Output the [X, Y] coordinate of the center of the cell containing the given text.  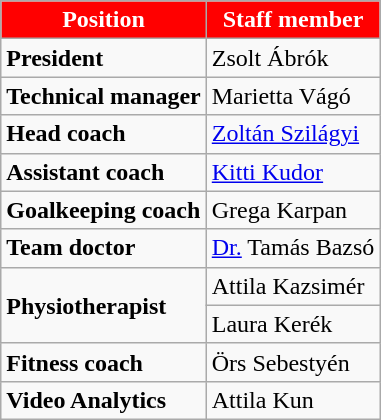
Dr. Tamás Bazsó [293, 248]
Video Analytics [104, 400]
Attila Kun [293, 400]
Head coach [104, 134]
Attila Kazsimér [293, 286]
President [104, 58]
Position [104, 20]
Kitti Kudor [293, 172]
Zoltán Szilágyi [293, 134]
Fitness coach [104, 362]
Team doctor [104, 248]
Grega Karpan [293, 210]
Marietta Vágó [293, 96]
Assistant coach [104, 172]
Zsolt Ábrók [293, 58]
Technical manager [104, 96]
Staff member [293, 20]
Laura Kerék [293, 324]
Örs Sebestyén [293, 362]
Goalkeeping coach [104, 210]
Physiotherapist [104, 305]
